Return the (X, Y) coordinate for the center point of the cell that contains the specified text.  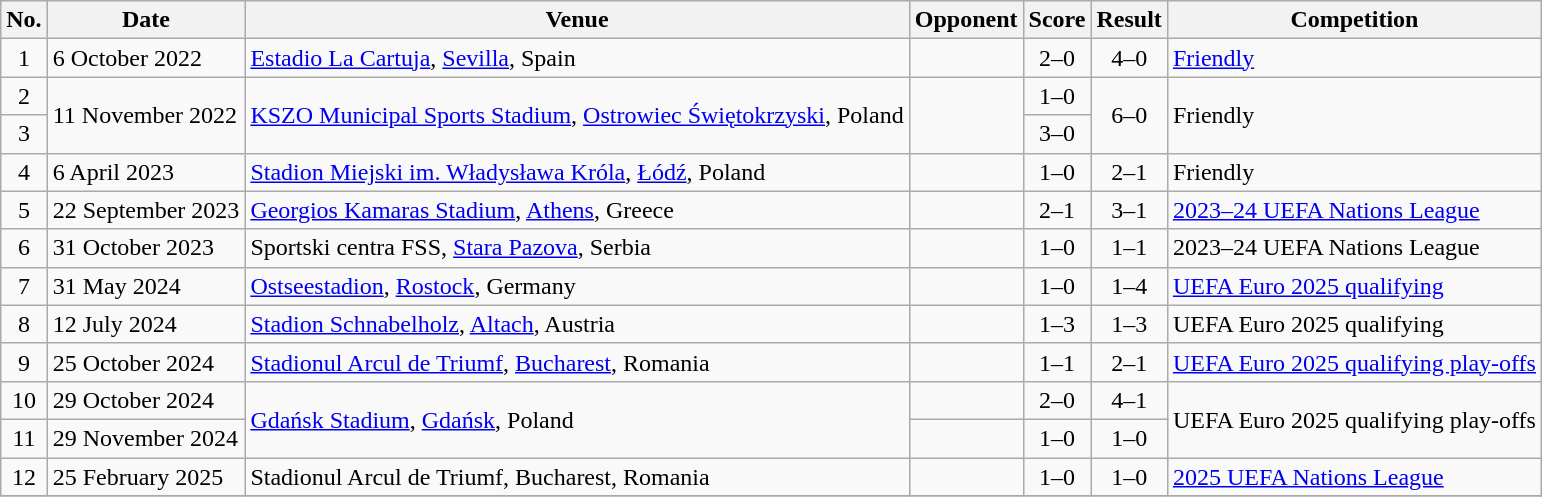
2 (24, 96)
4–0 (1129, 58)
12 (24, 477)
6 (24, 248)
7 (24, 286)
1–4 (1129, 286)
Georgios Kamaras Stadium, Athens, Greece (577, 210)
KSZO Municipal Sports Stadium, Ostrowiec Świętokrzyski, Poland (577, 115)
Estadio La Cartuja, Sevilla, Spain (577, 58)
3 (24, 134)
Opponent (966, 20)
Date (146, 20)
22 September 2023 (146, 210)
Result (1129, 20)
11 (24, 438)
29 October 2024 (146, 400)
6 October 2022 (146, 58)
Gdańsk Stadium, Gdańsk, Poland (577, 419)
No. (24, 20)
3–1 (1129, 210)
Competition (1354, 20)
29 November 2024 (146, 438)
3–0 (1057, 134)
5 (24, 210)
11 November 2022 (146, 115)
9 (24, 362)
6–0 (1129, 115)
2025 UEFA Nations League (1354, 477)
Score (1057, 20)
10 (24, 400)
25 February 2025 (146, 477)
Stadion Miejski im. Władysława Króla, Łódź, Poland (577, 172)
Venue (577, 20)
Ostseestadion, Rostock, Germany (577, 286)
Stadion Schnabelholz, Altach, Austria (577, 324)
4–1 (1129, 400)
4 (24, 172)
25 October 2024 (146, 362)
1 (24, 58)
31 May 2024 (146, 286)
Sportski centra FSS, Stara Pazova, Serbia (577, 248)
12 July 2024 (146, 324)
31 October 2023 (146, 248)
8 (24, 324)
6 April 2023 (146, 172)
